Identify which cell holds the provided text, then report its (x, y) central coordinate. 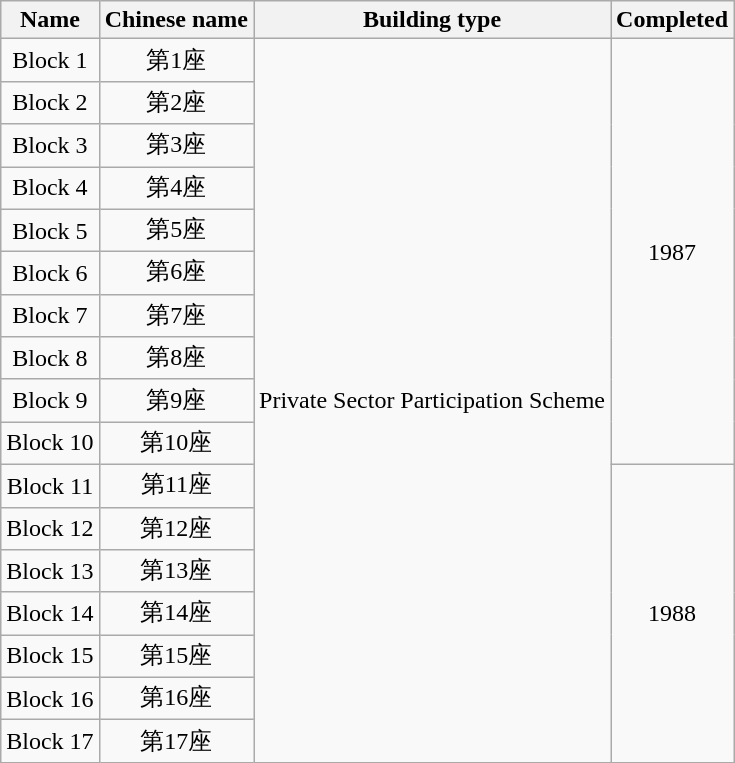
Block 12 (50, 528)
Block 3 (50, 146)
第9座 (176, 400)
Block 6 (50, 274)
第17座 (176, 742)
Block 10 (50, 444)
第7座 (176, 316)
Block 15 (50, 656)
第6座 (176, 274)
Block 9 (50, 400)
Name (50, 20)
1987 (672, 252)
1988 (672, 613)
第5座 (176, 230)
Block 5 (50, 230)
第13座 (176, 572)
Block 7 (50, 316)
Block 4 (50, 188)
第10座 (176, 444)
第15座 (176, 656)
第3座 (176, 146)
第16座 (176, 698)
Private Sector Participation Scheme (432, 401)
Block 8 (50, 358)
第2座 (176, 102)
Block 17 (50, 742)
Block 14 (50, 614)
Block 11 (50, 486)
Completed (672, 20)
Block 16 (50, 698)
Block 1 (50, 60)
第8座 (176, 358)
Block 13 (50, 572)
Block 2 (50, 102)
第12座 (176, 528)
Building type (432, 20)
第4座 (176, 188)
Chinese name (176, 20)
第14座 (176, 614)
第11座 (176, 486)
第1座 (176, 60)
